Return the [X, Y] coordinate for the center point of the cell that contains the specified text.  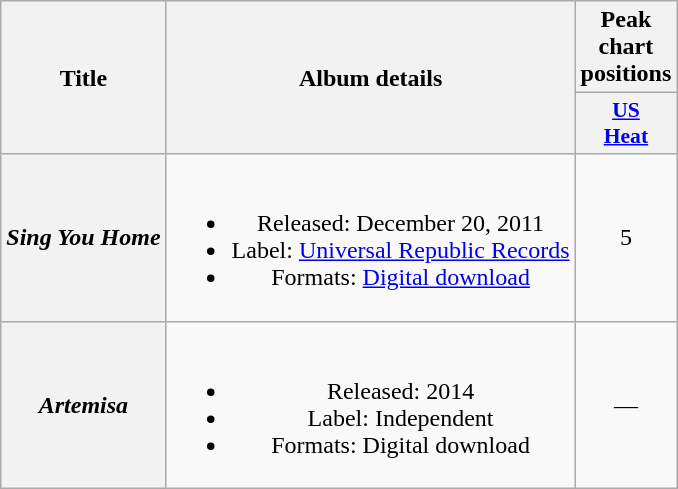
5 [626, 238]
Released: 2014Label: IndependentFormats: Digital download [370, 404]
Released: December 20, 2011Label: Universal Republic RecordsFormats: Digital download [370, 238]
USHeat [626, 124]
Title [84, 78]
Album details [370, 78]
— [626, 404]
Sing You Home [84, 238]
Peak chart positions [626, 47]
Artemisa [84, 404]
